Detect which cell encompasses the target text, then output its (x, y) center coordinate. 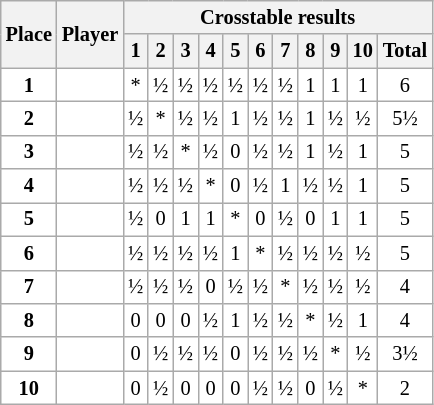
Crosstable results (278, 17)
Player (90, 34)
Place (29, 34)
5½ (405, 118)
3½ (405, 354)
Total (405, 51)
